Return [X, Y] of the center of cell containing provided text 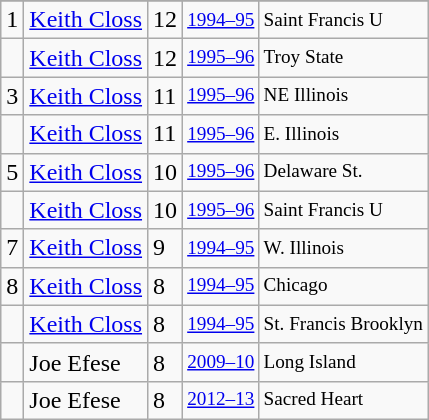
2012–13 [221, 400]
NE Illinois [344, 96]
E. Illinois [344, 134]
2009–10 [221, 362]
1 [12, 20]
St. Francis Brooklyn [344, 324]
Chicago [344, 286]
Long Island [344, 362]
Delaware St. [344, 172]
Troy State [344, 58]
7 [12, 248]
9 [166, 248]
3 [12, 96]
5 [12, 172]
W. Illinois [344, 248]
Sacred Heart [344, 400]
